Extract the (X, Y) coordinate from the center of the cell holding the provided text.  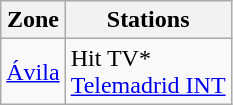
Zone (33, 20)
Hit TV*Telemadrid INT (148, 72)
Ávila (33, 72)
Stations (148, 20)
